Find where the given text appears and provide that cell's center as [x, y] coordinate. 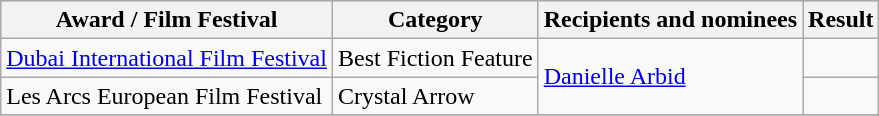
Danielle Arbid [670, 77]
Category [435, 20]
Les Arcs European Film Festival [167, 96]
Best Fiction Feature [435, 58]
Recipients and nominees [670, 20]
Crystal Arrow [435, 96]
Dubai International Film Festival [167, 58]
Award / Film Festival [167, 20]
Result [841, 20]
